Extract the (x, y) coordinate from the center of the cell holding the provided text.  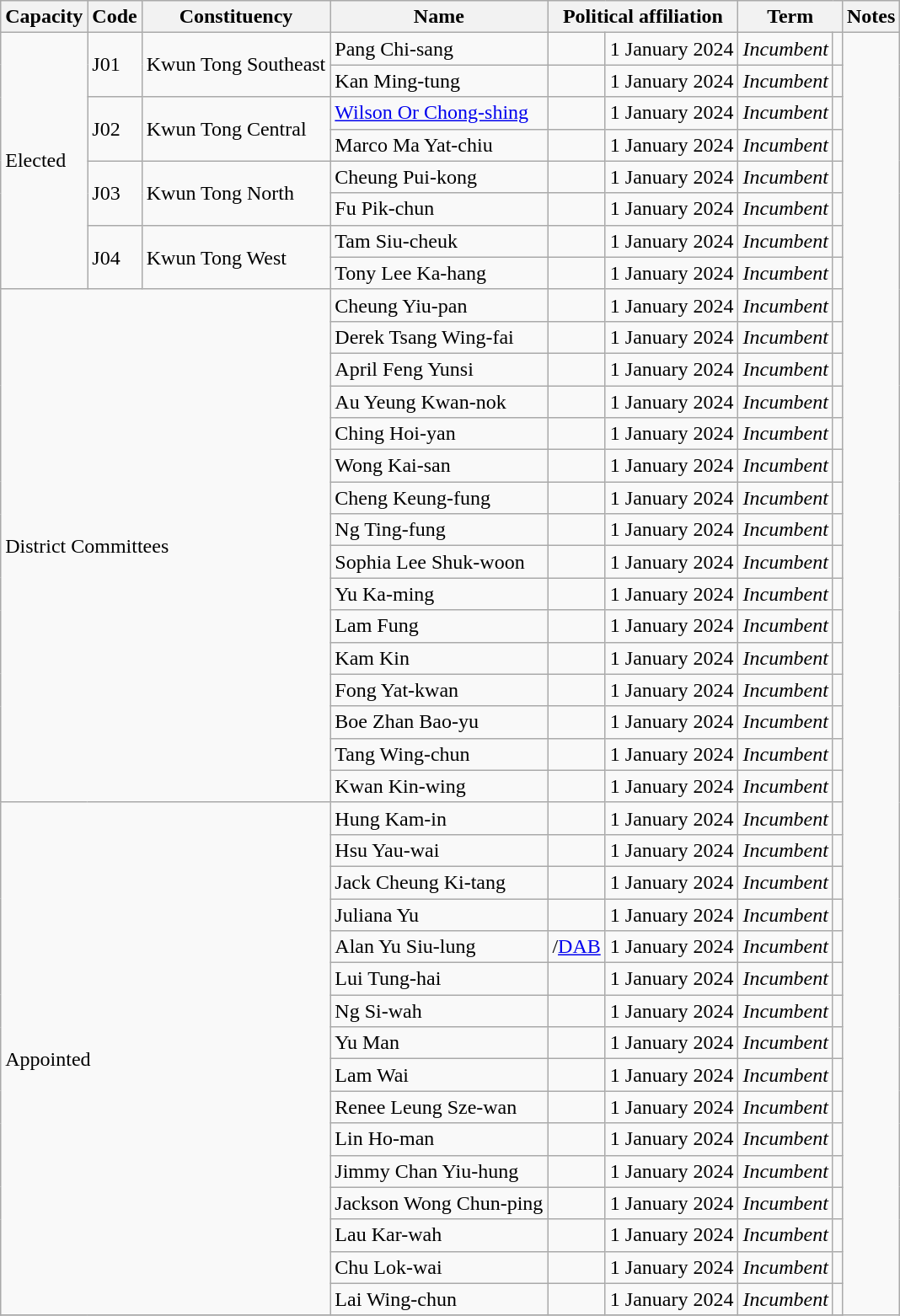
Term (790, 17)
Notes (871, 17)
Pang Chi-sang (439, 49)
Marco Ma Yat-chiu (439, 145)
Kwun Tong Southeast (236, 65)
Lam Fung (439, 626)
Renee Leung Sze-wan (439, 1107)
Name (439, 17)
J02 (115, 129)
Lui Tung-hai (439, 979)
Fong Yat-kwan (439, 690)
Cheung Pui-kong (439, 177)
April Feng Yunsi (439, 369)
Tony Lee Ka-hang (439, 273)
Au Yeung Kwan-nok (439, 402)
District Committees (165, 546)
Alan Yu Siu-lung (439, 947)
Kwun Tong West (236, 257)
Jimmy Chan Yiu-hung (439, 1171)
Sophia Lee Shuk-woon (439, 562)
Political affiliation (643, 17)
Wilson Or Chong-shing (439, 113)
Ching Hoi-yan (439, 434)
Kan Ming-tung (439, 81)
Lai Wing-chun (439, 1299)
Boe Zhan Bao-yu (439, 722)
Derek Tsang Wing-fai (439, 337)
Cheung Yiu-pan (439, 305)
Lau Kar-wah (439, 1235)
Kwun Tong North (236, 193)
J04 (115, 257)
Elected (44, 161)
Constituency (236, 17)
Jack Cheung Ki-tang (439, 882)
Yu Man (439, 1043)
Hsu Yau-wai (439, 850)
Jackson Wong Chun-ping (439, 1203)
Kwun Tong Central (236, 129)
Tang Wing-chun (439, 754)
Capacity (44, 17)
Hung Kam-in (439, 818)
Yu Ka-ming (439, 594)
Kwan Kin-wing (439, 786)
Cheng Keung-fung (439, 498)
Appointed (165, 1058)
Chu Lok-wai (439, 1267)
Tam Siu-cheuk (439, 241)
Lin Ho-man (439, 1139)
Juliana Yu (439, 914)
Kam Kin (439, 658)
Lam Wai (439, 1075)
Wong Kai-san (439, 466)
J01 (115, 65)
/DAB (576, 947)
Fu Pik-chun (439, 209)
Ng Si-wah (439, 1011)
Code (115, 17)
J03 (115, 193)
Ng Ting-fung (439, 530)
